Return (x, y) of the center of cell containing provided text 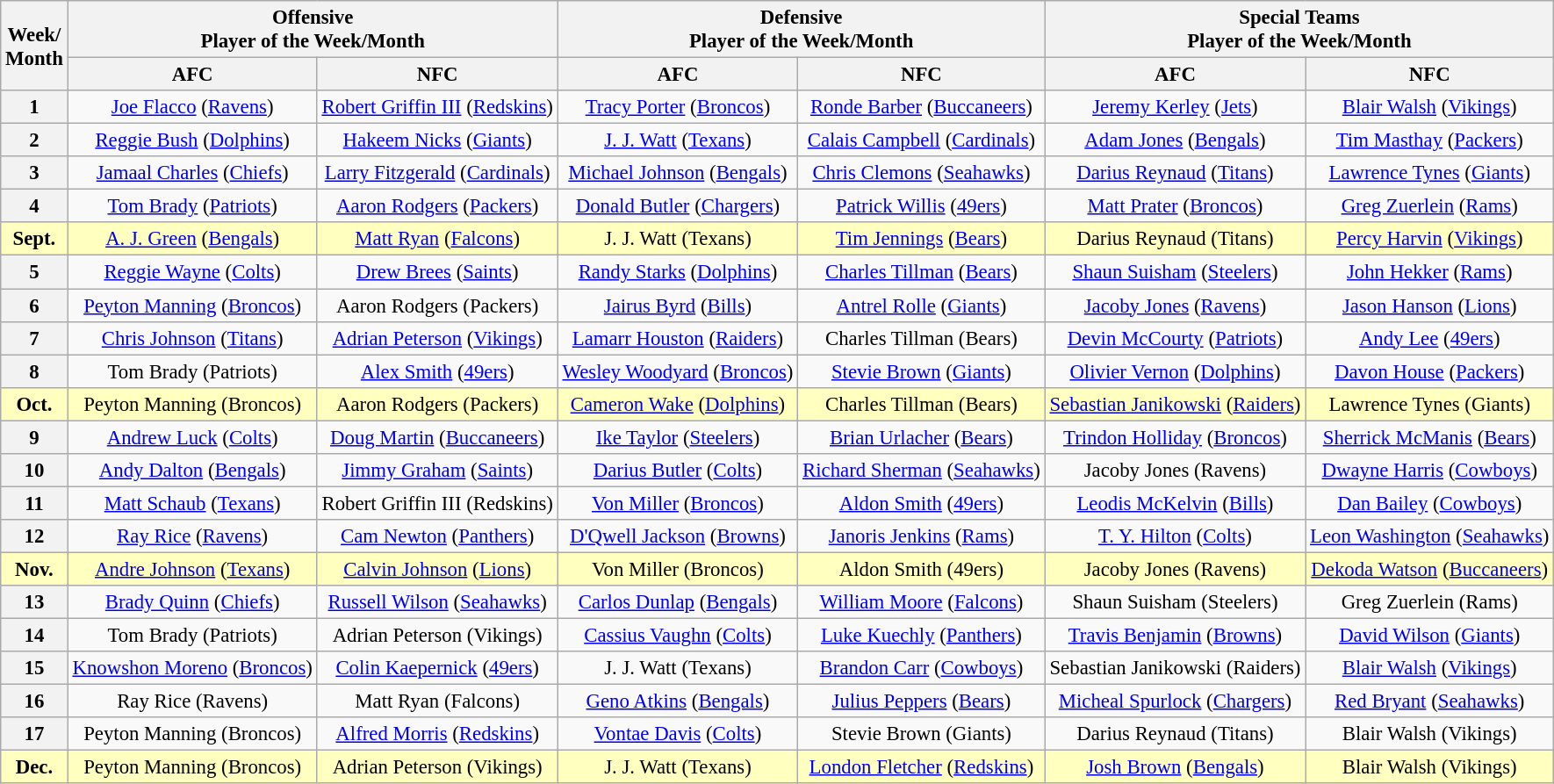
Olivier Vernon (Dolphins) (1175, 371)
D'Qwell Jackson (Browns) (678, 536)
Reggie Bush (Dolphins) (192, 140)
Jeremy Kerley (Jets) (1175, 107)
Colin Kaepernick (49ers) (437, 668)
Jairus Byrd (Bills) (678, 306)
Luke Kuechly (Panthers) (922, 636)
Brandon Carr (Cowboys) (922, 668)
Carlos Dunlap (Bengals) (678, 602)
John Hekker (Rams) (1429, 272)
Antrel Rolle (Giants) (922, 306)
Josh Brown (Bengals) (1175, 767)
Davon House (Packers) (1429, 371)
Richard Sherman (Seahawks) (922, 471)
Hakeem Nicks (Giants) (437, 140)
7 (34, 338)
Leon Washington (Seahawks) (1429, 536)
5 (34, 272)
Janoris Jenkins (Rams) (922, 536)
Jamaal Charles (Chiefs) (192, 173)
Jimmy Graham (Saints) (437, 471)
Wesley Woodyard (Broncos) (678, 371)
15 (34, 668)
OffensivePlayer of the Week/Month (313, 30)
Cassius Vaughn (Colts) (678, 636)
Dekoda Watson (Buccaneers) (1429, 569)
Oct. (34, 404)
17 (34, 734)
Dec. (34, 767)
Percy Harvin (Vikings) (1429, 240)
Ike Taylor (Steelers) (678, 437)
Devin McCourty (Patriots) (1175, 338)
Brady Quinn (Chiefs) (192, 602)
Ronde Barber (Buccaneers) (922, 107)
Micheal Spurlock (Chargers) (1175, 701)
Alex Smith (49ers) (437, 371)
Calais Campbell (Cardinals) (922, 140)
Week/Month (34, 46)
Cam Newton (Panthers) (437, 536)
Andy Dalton (Bengals) (192, 471)
Darius Butler (Colts) (678, 471)
Chris Clemons (Seahawks) (922, 173)
Dwayne Harris (Cowboys) (1429, 471)
Reggie Wayne (Colts) (192, 272)
Nov. (34, 569)
3 (34, 173)
Andre Johnson (Texans) (192, 569)
Travis Benjamin (Browns) (1175, 636)
Sherrick McManis (Bears) (1429, 437)
11 (34, 503)
Donald Butler (Chargers) (678, 206)
Sept. (34, 240)
Andy Lee (49ers) (1429, 338)
16 (34, 701)
Trindon Holliday (Broncos) (1175, 437)
Tim Masthay (Packers) (1429, 140)
Russell Wilson (Seahawks) (437, 602)
DefensivePlayer of the Week/Month (801, 30)
Chris Johnson (Titans) (192, 338)
13 (34, 602)
Patrick Willis (49ers) (922, 206)
Joe Flacco (Ravens) (192, 107)
London Fletcher (Redskins) (922, 767)
Tracy Porter (Broncos) (678, 107)
Vontae Davis (Colts) (678, 734)
2 (34, 140)
Alfred Morris (Redskins) (437, 734)
T. Y. Hilton (Colts) (1175, 536)
Jason Hanson (Lions) (1429, 306)
6 (34, 306)
Lamarr Houston (Raiders) (678, 338)
9 (34, 437)
Cameron Wake (Dolphins) (678, 404)
Matt Prater (Broncos) (1175, 206)
10 (34, 471)
Larry Fitzgerald (Cardinals) (437, 173)
Calvin Johnson (Lions) (437, 569)
A. J. Green (Bengals) (192, 240)
8 (34, 371)
Doug Martin (Buccaneers) (437, 437)
Geno Atkins (Bengals) (678, 701)
14 (34, 636)
Julius Peppers (Bears) (922, 701)
Special TeamsPlayer of the Week/Month (1299, 30)
1 (34, 107)
Tim Jennings (Bears) (922, 240)
Andrew Luck (Colts) (192, 437)
Leodis McKelvin (Bills) (1175, 503)
David Wilson (Giants) (1429, 636)
4 (34, 206)
Knowshon Moreno (Broncos) (192, 668)
Brian Urlacher (Bears) (922, 437)
Adam Jones (Bengals) (1175, 140)
Michael Johnson (Bengals) (678, 173)
Randy Starks (Dolphins) (678, 272)
Dan Bailey (Cowboys) (1429, 503)
William Moore (Falcons) (922, 602)
Red Bryant (Seahawks) (1429, 701)
12 (34, 536)
Matt Schaub (Texans) (192, 503)
Drew Brees (Saints) (437, 272)
